Capture the cell that displays the provided text and extract its (X, Y) central coordinate. 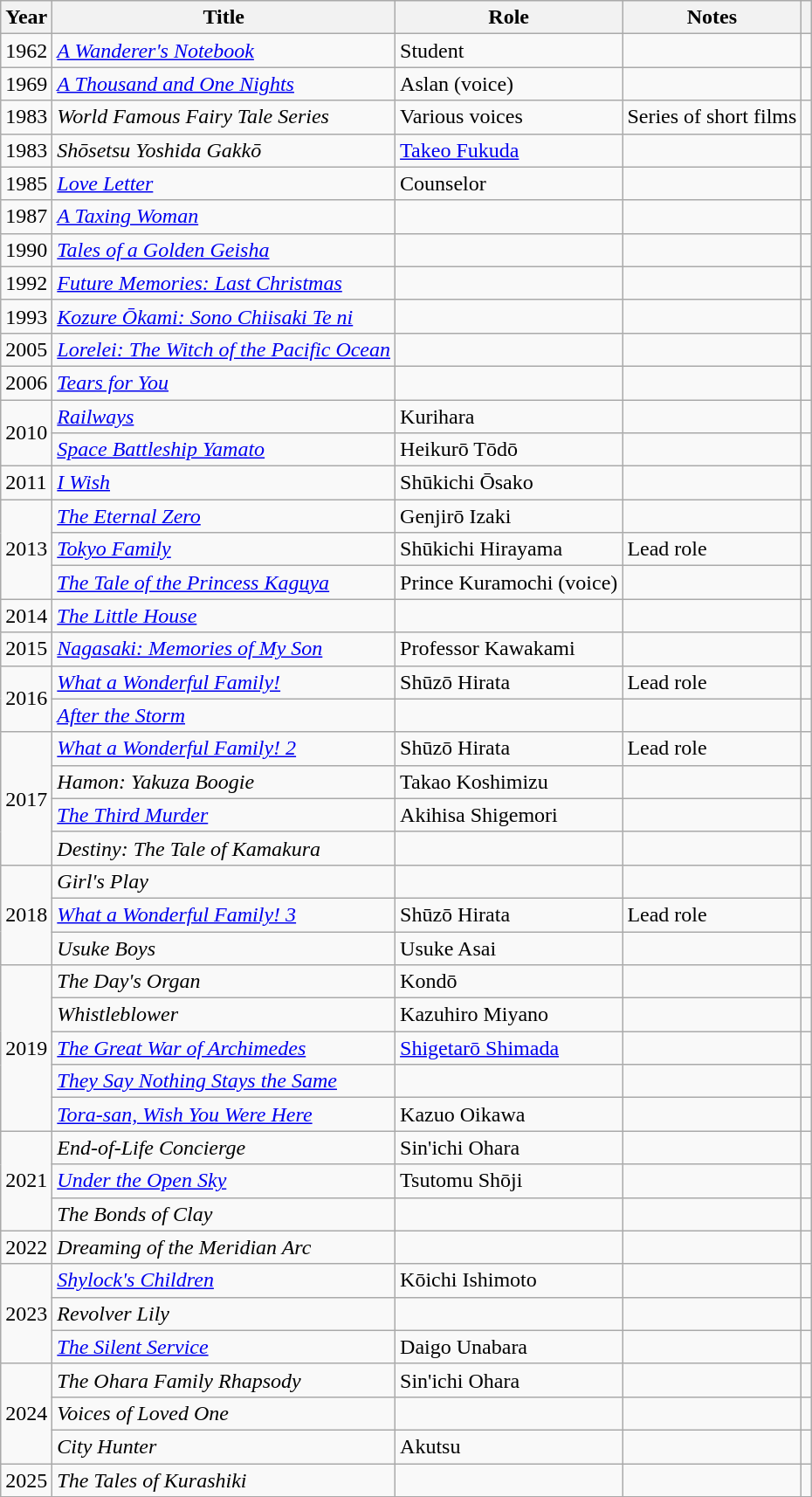
Takao Koshimizu (509, 782)
2024 (26, 1413)
1990 (26, 250)
End-of-Life Concierge (224, 1148)
Revolver Lily (224, 1314)
Whistleblower (224, 1015)
Daigo Unabara (509, 1347)
The Silent Service (224, 1347)
Lorelei: The Witch of the Pacific Ocean (224, 349)
1993 (26, 316)
Tears for You (224, 383)
2015 (26, 649)
The Ohara Family Rhapsody (224, 1380)
1987 (26, 217)
Voices of Loved One (224, 1413)
Tsutomu Shōji (509, 1181)
What a Wonderful Family! 3 (224, 914)
The Tale of the Princess Kaguya (224, 583)
2011 (26, 483)
Kondō (509, 982)
Prince Kuramochi (voice) (509, 583)
Series of short films (712, 117)
Dreaming of the Meridian Arc (224, 1247)
Tokyo Family (224, 549)
2022 (26, 1247)
What a Wonderful Family! 2 (224, 748)
Love Letter (224, 183)
World Famous Fairy Tale Series (224, 117)
Kozure Ōkami: Sono Chiisaki Te ni (224, 316)
Counselor (509, 183)
Girl's Play (224, 881)
2025 (26, 1480)
Shūkichi Ōsako (509, 483)
2013 (26, 549)
Akihisa Shigemori (509, 815)
A Thousand and One Nights (224, 84)
Space Battleship Yamato (224, 450)
City Hunter (224, 1446)
The Little House (224, 616)
Tora-san, Wish You Were Here (224, 1114)
Heikurō Tōdō (509, 450)
2018 (26, 914)
Title (224, 17)
Railways (224, 417)
Takeo Fukuda (509, 150)
Kōichi Ishimoto (509, 1280)
Kurihara (509, 417)
The Third Murder (224, 815)
What a Wonderful Family! (224, 682)
They Say Nothing Stays the Same (224, 1081)
The Bonds of Clay (224, 1214)
Usuke Boys (224, 948)
Student (509, 51)
2021 (26, 1181)
I Wish (224, 483)
2017 (26, 798)
2023 (26, 1314)
2010 (26, 433)
1962 (26, 51)
2016 (26, 699)
Usuke Asai (509, 948)
Under the Open Sky (224, 1181)
Role (509, 17)
Professor Kawakami (509, 649)
Year (26, 17)
The Great War of Archimedes (224, 1048)
Shūkichi Hirayama (509, 549)
2014 (26, 616)
2005 (26, 349)
The Tales of Kurashiki (224, 1480)
The Eternal Zero (224, 516)
2006 (26, 383)
1985 (26, 183)
A Taxing Woman (224, 217)
Shylock's Children (224, 1280)
Various voices (509, 117)
1992 (26, 283)
Nagasaki: Memories of My Son (224, 649)
Shōsetsu Yoshida Gakkō (224, 150)
Kazuo Oikawa (509, 1114)
Shigetarō Shimada (509, 1048)
The Day's Organ (224, 982)
Kazuhiro Miyano (509, 1015)
Tales of a Golden Geisha (224, 250)
Destiny: The Tale of Kamakura (224, 848)
After the Storm (224, 715)
1969 (26, 84)
A Wanderer's Notebook (224, 51)
Akutsu (509, 1446)
2019 (26, 1048)
Genjirō Izaki (509, 516)
Aslan (voice) (509, 84)
Hamon: Yakuza Boogie (224, 782)
Future Memories: Last Christmas (224, 283)
Notes (712, 17)
